Detect which cell encompasses the target text, then output its [X, Y] center coordinate. 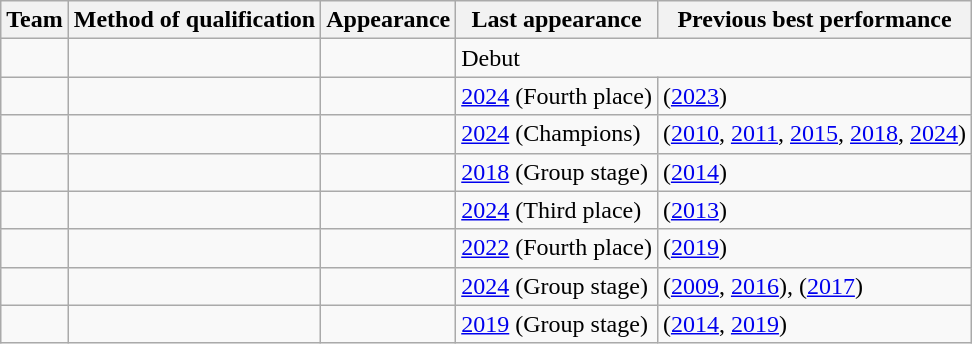
(2014, 2019) [814, 324]
2018 (Group stage) [557, 172]
Team [35, 20]
2024 (Group stage) [557, 286]
Last appearance [557, 20]
2024 (Fourth place) [557, 96]
(2019) [814, 248]
Method of qualification [194, 20]
Appearance [388, 20]
(2013) [814, 210]
(2023) [814, 96]
(2010, 2011, 2015, 2018, 2024) [814, 134]
2024 (Champions) [557, 134]
2024 (Third place) [557, 210]
2019 (Group stage) [557, 324]
(2009, 2016), (2017) [814, 286]
Debut [714, 58]
Previous best performance [814, 20]
2022 (Fourth place) [557, 248]
(2014) [814, 172]
